Provide the [x, y] coordinate of the cell's center where the given text is located.  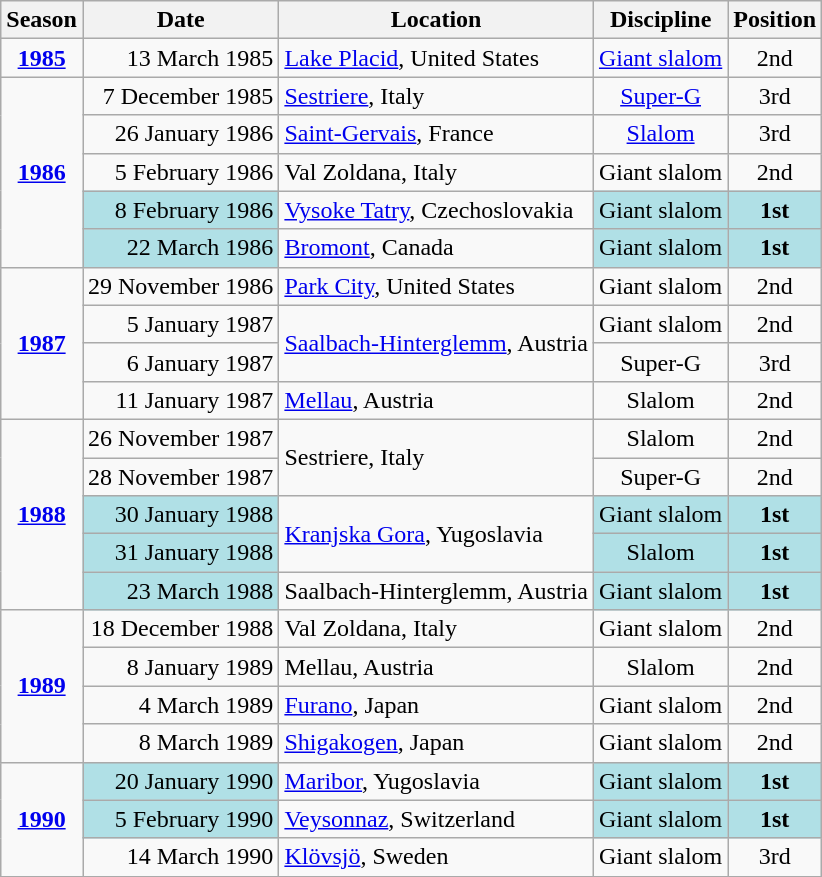
22 March 1986 [180, 248]
30 January 1988 [180, 515]
11 January 1987 [180, 400]
1985 [42, 58]
6 January 1987 [180, 362]
7 December 1985 [180, 96]
5 February 1986 [180, 172]
Park City, United States [436, 286]
Furano, Japan [436, 705]
26 January 1986 [180, 134]
1986 [42, 172]
Saint-Gervais, France [436, 134]
1988 [42, 514]
4 March 1989 [180, 705]
Kranjska Gora, Yugoslavia [436, 534]
13 March 1985 [180, 58]
1987 [42, 343]
5 January 1987 [180, 324]
Veysonnaz, Switzerland [436, 819]
8 February 1986 [180, 210]
1990 [42, 819]
Lake Placid, United States [436, 58]
Location [436, 20]
29 November 1986 [180, 286]
28 November 1987 [180, 477]
Bromont, Canada [436, 248]
Klövsjö, Sweden [436, 857]
Shigakogen, Japan [436, 743]
26 November 1987 [180, 438]
5 February 1990 [180, 819]
Position [775, 20]
Maribor, Yugoslavia [436, 781]
1989 [42, 686]
8 January 1989 [180, 667]
Vysoke Tatry, Czechoslovakia [436, 210]
Date [180, 20]
8 March 1989 [180, 743]
Season [42, 20]
Discipline [660, 20]
18 December 1988 [180, 629]
31 January 1988 [180, 553]
20 January 1990 [180, 781]
14 March 1990 [180, 857]
23 March 1988 [180, 591]
